Search for the cell housing the specified text and yield its [X, Y] center coordinate. 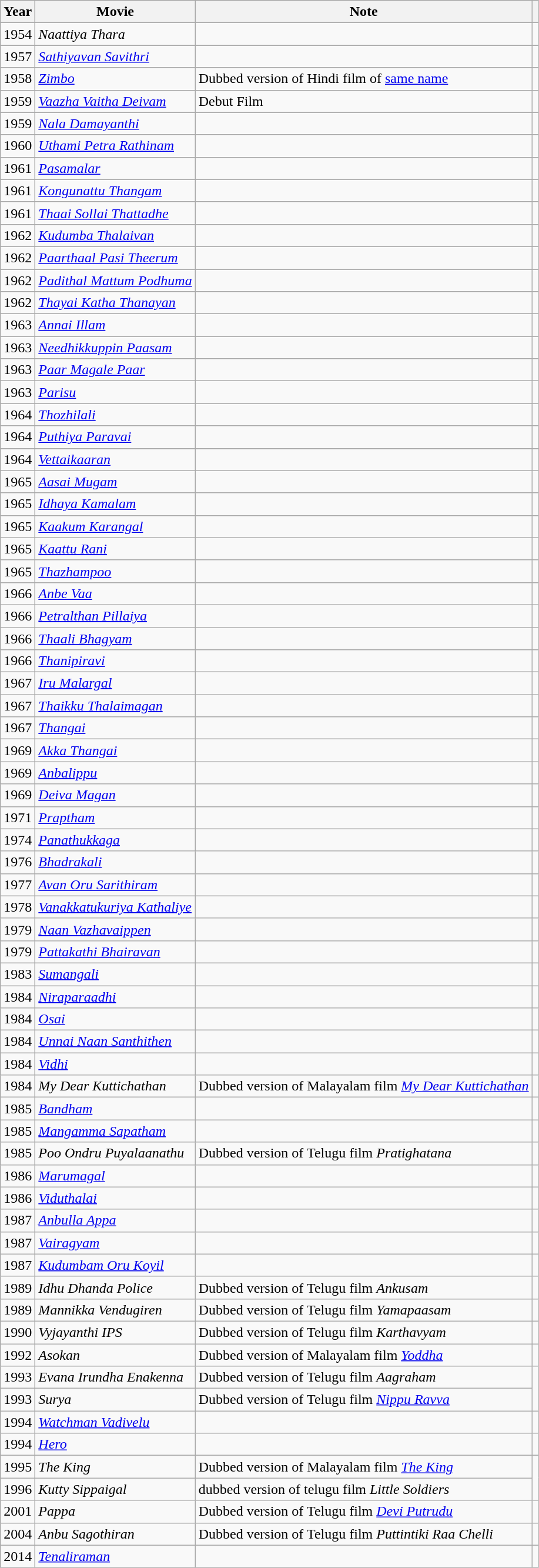
Idhaya Kamalam [115, 504]
1990 [18, 1332]
Pappa [115, 1512]
Vaazha Vaitha Deivam [115, 101]
Naan Vazhavaippen [115, 929]
Aasai Mugam [115, 482]
Marumagal [115, 1176]
Pattakathi Bhairavan [115, 952]
Dubbed version of Hindi film of same name [363, 79]
2014 [18, 1556]
My Dear Kuttichathan [115, 1086]
Dubbed version of Telugu film Aagraham [363, 1377]
Debut Film [363, 101]
Akka Thangai [115, 750]
Kutty Sippaigal [115, 1489]
Kudumba Thalaivan [115, 235]
1960 [18, 146]
Thaali Bhagyam [115, 638]
2001 [18, 1512]
Kaakum Karangal [115, 526]
Vyjayanthi IPS [115, 1332]
Panathukkaga [115, 840]
Dubbed version of Telugu film Nippu Ravva [363, 1400]
Dubbed version of Malayalam film My Dear Kuttichathan [363, 1086]
Annai Illam [115, 325]
1995 [18, 1467]
Poo Ondru Puyalaanathu [115, 1153]
Nala Damayanthi [115, 124]
Vairagyam [115, 1243]
Viduthalai [115, 1198]
1974 [18, 840]
Thaai Sollai Thattadhe [115, 213]
Tenaliraman [115, 1556]
dubbed version of telugu film Little Soldiers [363, 1489]
1976 [18, 862]
Bhadrakali [115, 862]
Thozhilali [115, 415]
Asokan [115, 1355]
Mannikka Vendugiren [115, 1310]
The King [115, 1467]
Anbalippu [115, 773]
Kongunattu Thangam [115, 191]
Deiva Magan [115, 795]
1957 [18, 56]
Evana Irundha Enakenna [115, 1377]
Thangai [115, 728]
Dubbed version of Telugu film Yamapaasam [363, 1310]
Thayai Katha Thanayan [115, 303]
Anbe Vaa [115, 593]
Dubbed version of Telugu film Puttintiki Raa Chelli [363, 1534]
Puthiya Paravai [115, 437]
Thazhampoo [115, 571]
Zimbo [115, 79]
Thanipiravi [115, 661]
2004 [18, 1534]
1978 [18, 907]
Iru Malargal [115, 683]
Sathiyavan Savithri [115, 56]
Sumangali [115, 974]
Padithal Mattum Podhuma [115, 281]
1992 [18, 1355]
Dubbed version of Malayalam film Yoddha [363, 1355]
Kaattu Rani [115, 549]
Praptham [115, 818]
1958 [18, 79]
Dubbed version of Malayalam film The King [363, 1467]
Pasamalar [115, 168]
Petralthan Pillaiya [115, 616]
Thaikku Thalaimagan [115, 706]
Paarthaal Pasi Theerum [115, 258]
Dubbed version of Telugu film Devi Putrudu [363, 1512]
Uthami Petra Rathinam [115, 146]
1954 [18, 34]
Vidhi [115, 1064]
1996 [18, 1489]
Osai [115, 1019]
Anbu Sagothiran [115, 1534]
Niraparaadhi [115, 997]
Dubbed version of Telugu film Ankusam [363, 1287]
Year [18, 12]
Avan Oru Sarithiram [115, 885]
Bandham [115, 1109]
Dubbed version of Telugu film Pratighatana [363, 1153]
Vanakkatukuriya Kathaliye [115, 907]
Needhikkuppin Paasam [115, 348]
1977 [18, 885]
1983 [18, 974]
Vettaikaaran [115, 459]
Parisu [115, 392]
Dubbed version of Telugu film Karthavyam [363, 1332]
Anbulla Appa [115, 1220]
Unnai Naan Santhithen [115, 1042]
1971 [18, 818]
Movie [115, 12]
Mangamma Sapatham [115, 1131]
Paar Magale Paar [115, 370]
Note [363, 12]
Idhu Dhanda Police [115, 1287]
Hero [115, 1444]
Surya [115, 1400]
Kudumbam Oru Koyil [115, 1265]
Watchman Vadivelu [115, 1422]
Naattiya Thara [115, 34]
